Determine the (x, y) coordinate at the center of the cell enclosing the given text.  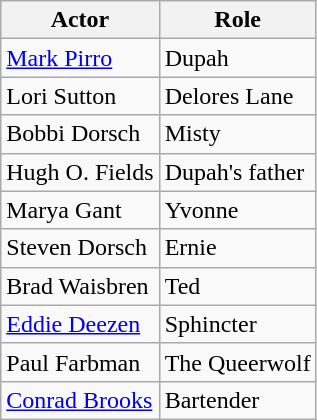
Bobbi Dorsch (80, 134)
Paul Farbman (80, 362)
Ted (238, 286)
Hugh O. Fields (80, 172)
Steven Dorsch (80, 248)
Dupah's father (238, 172)
The Queerwolf (238, 362)
Sphincter (238, 324)
Actor (80, 20)
Yvonne (238, 210)
Mark Pirro (80, 58)
Brad Waisbren (80, 286)
Bartender (238, 400)
Eddie Deezen (80, 324)
Delores Lane (238, 96)
Lori Sutton (80, 96)
Conrad Brooks (80, 400)
Role (238, 20)
Misty (238, 134)
Ernie (238, 248)
Dupah (238, 58)
Marya Gant (80, 210)
